Capture the cell that displays the provided text and extract its [X, Y] central coordinate. 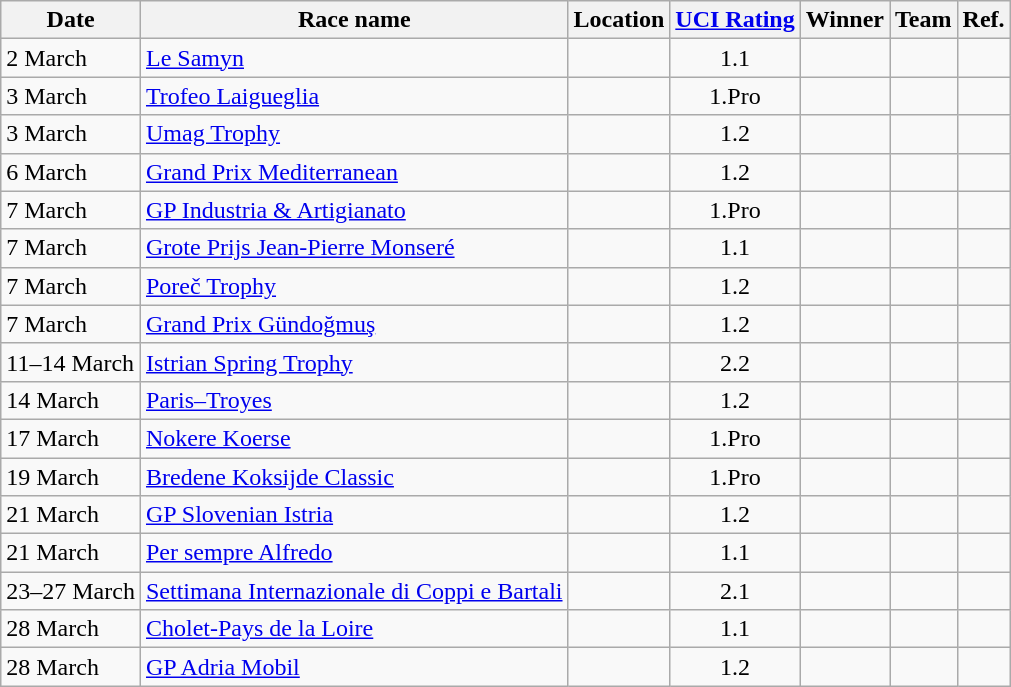
19 March [71, 477]
Race name [354, 20]
23–27 March [71, 591]
Le Samyn [354, 58]
2 March [71, 58]
Grand Prix Gündoğmuş [354, 324]
Grote Prijs Jean-Pierre Monseré [354, 248]
Team [924, 20]
2.2 [735, 362]
Nokere Koerse [354, 438]
Poreč Trophy [354, 286]
Cholet-Pays de la Loire [354, 629]
Winner [844, 20]
Settimana Internazionale di Coppi e Bartali [354, 591]
GP Adria Mobil [354, 667]
Umag Trophy [354, 134]
Date [71, 20]
17 March [71, 438]
UCI Rating [735, 20]
11–14 March [71, 362]
14 March [71, 400]
Grand Prix Mediterranean [354, 172]
Per sempre Alfredo [354, 553]
Bredene Koksijde Classic [354, 477]
Trofeo Laigueglia [354, 96]
2.1 [735, 591]
Location [619, 20]
Paris–Troyes [354, 400]
Ref. [984, 20]
GP Industria & Artigianato [354, 210]
GP Slovenian Istria [354, 515]
6 March [71, 172]
Istrian Spring Trophy [354, 362]
